Extract the (X, Y) coordinate from the center of the cell holding the provided text.  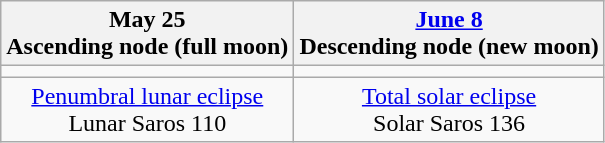
Penumbral lunar eclipseLunar Saros 110 (148, 110)
May 25Ascending node (full moon) (148, 34)
June 8Descending node (new moon) (449, 34)
Total solar eclipseSolar Saros 136 (449, 110)
